For the text-containing cell, return its midpoint in (X, Y) coordinate format. 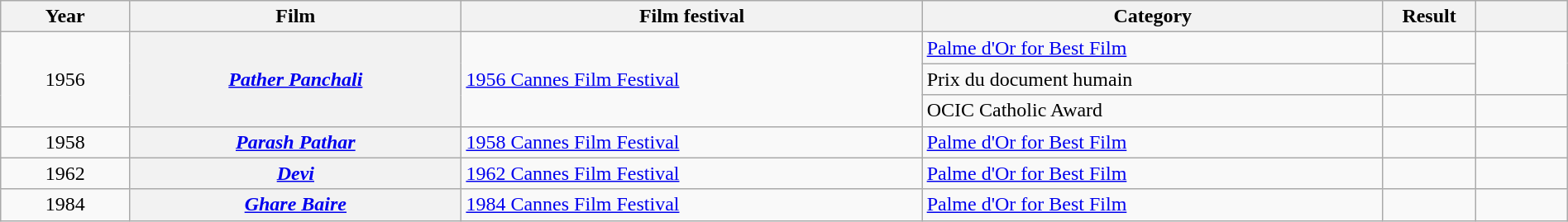
Film (296, 17)
1984 Cannes Film Festival (691, 205)
Prix du document humain (1153, 79)
Devi (296, 173)
Pather Panchali (296, 79)
1984 (65, 205)
1962 (65, 173)
Film festival (691, 17)
1962 Cannes Film Festival (691, 173)
Ghare Baire (296, 205)
Category (1153, 17)
Parash Pathar (296, 142)
Year (65, 17)
OCIC Catholic Award (1153, 111)
Result (1429, 17)
1956 (65, 79)
1958 (65, 142)
1956 Cannes Film Festival (691, 79)
1958 Cannes Film Festival (691, 142)
